From the cell containing the given text, extract its center point as [x, y] coordinate. 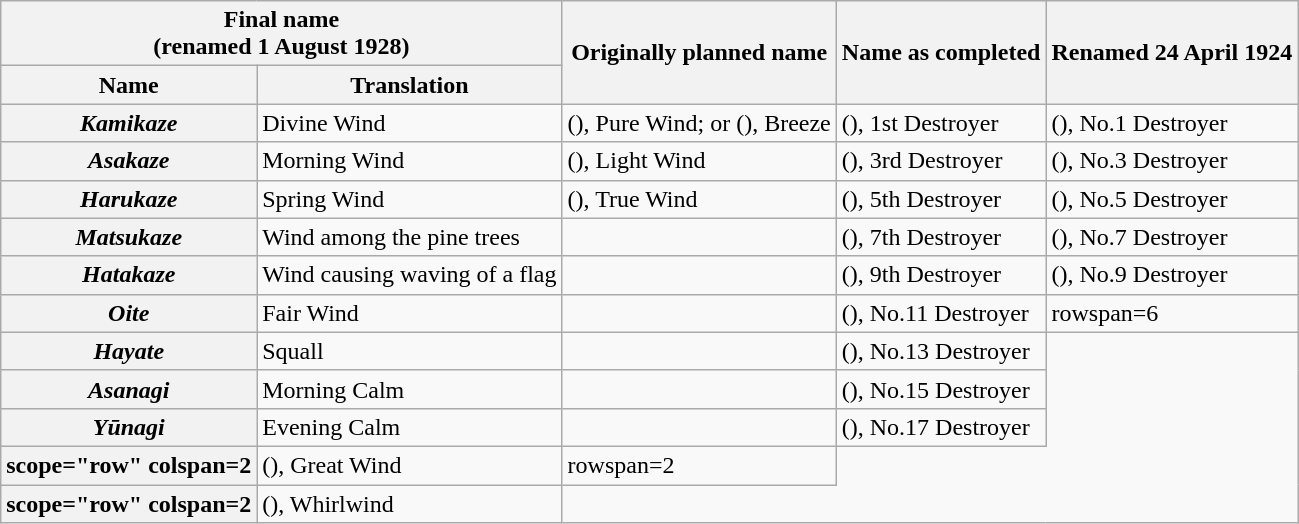
(), No.15 Destroyer [941, 389]
(), No.11 Destroyer [941, 313]
Spring Wind [410, 199]
Yūnagi [129, 427]
(), No.7 Destroyer [1172, 237]
(), 9th Destroyer [941, 275]
rowspan=6 [1172, 313]
Matsukaze [129, 237]
(), 7th Destroyer [941, 237]
Originally planned name [699, 52]
Fair Wind [410, 313]
(), No.1 Destroyer [1172, 123]
Hatakaze [129, 275]
Asanagi [129, 389]
Squall [410, 351]
Asakaze [129, 161]
Name [129, 85]
(), 3rd Destroyer [941, 161]
(), Pure Wind; or (), Breeze [699, 123]
Translation [410, 85]
Harukaze [129, 199]
(), True Wind [699, 199]
(), 1st Destroyer [941, 123]
(), No.9 Destroyer [1172, 275]
(), Whirlwind [410, 503]
Evening Calm [410, 427]
Morning Wind [410, 161]
Oite [129, 313]
Wind among the pine trees [410, 237]
Wind causing waving of a flag [410, 275]
(), No.17 Destroyer [941, 427]
(), No.13 Destroyer [941, 351]
(), Great Wind [410, 465]
rowspan=2 [699, 465]
(), No.3 Destroyer [1172, 161]
Divine Wind [410, 123]
(), Light Wind [699, 161]
(), 5th Destroyer [941, 199]
Final name(renamed 1 August 1928) [282, 34]
Name as completed [941, 52]
Kamikaze [129, 123]
(), No.5 Destroyer [1172, 199]
Morning Calm [410, 389]
Hayate [129, 351]
Renamed 24 April 1924 [1172, 52]
